Provide the [X, Y] coordinate of the cell's center where the given text is located.  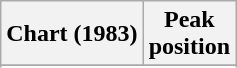
Peakposition [189, 34]
Chart (1983) [72, 34]
